For the text-containing cell, return its midpoint in (X, Y) coordinate format. 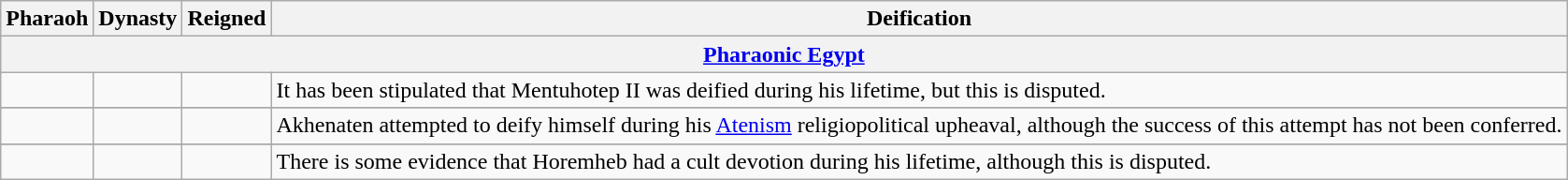
Pharaonic Egypt (784, 54)
Akhenaten attempted to deify himself during his Atenism religiopolitical upheaval, although the success of this attempt has not been conferred. (919, 126)
Pharaoh (47, 19)
There is some evidence that Horemheb had a cult devotion during his lifetime, although this is disputed. (919, 161)
Dynasty (138, 19)
Reigned (226, 19)
Deification (919, 19)
It has been stipulated that Mentuhotep II was deified during his lifetime, but this is disputed. (919, 90)
